Extract the (X, Y) coordinate from the center of the cell holding the provided text.  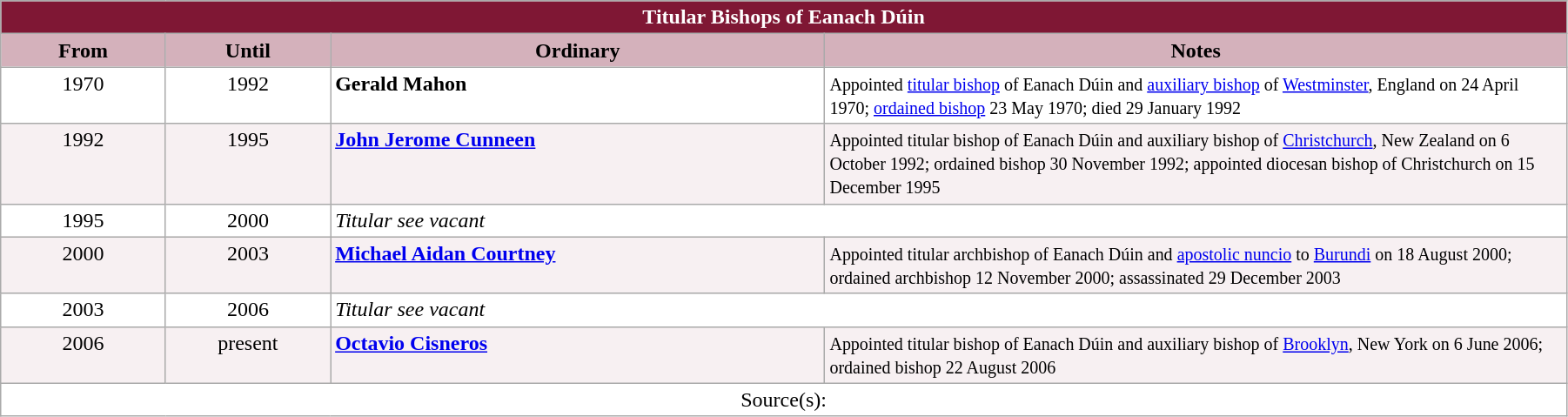
Source(s): (784, 400)
Gerald Mahon (578, 96)
Michael Aidan Courtney (578, 265)
present (247, 355)
Notes (1196, 50)
Titular Bishops of Eanach Dúin (784, 17)
Ordinary (578, 50)
1970 (84, 96)
Appointed titular bishop of Eanach Dúin and auxiliary bishop of Brooklyn, New York on 6 June 2006; ordained bishop 22 August 2006 (1196, 355)
From (84, 50)
John Jerome Cunneen (578, 164)
Octavio Cisneros (578, 355)
Until (247, 50)
